Detect which cell encompasses the target text, then output its (x, y) center coordinate. 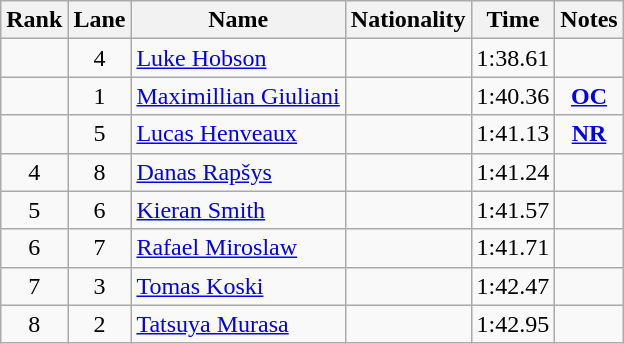
1:41.57 (513, 210)
Nationality (408, 20)
Notes (589, 20)
Maximillian Giuliani (238, 96)
1:38.61 (513, 58)
Rank (34, 20)
1:42.95 (513, 324)
1:40.36 (513, 96)
Kieran Smith (238, 210)
1:41.13 (513, 134)
Name (238, 20)
Tomas Koski (238, 286)
Time (513, 20)
3 (100, 286)
2 (100, 324)
1:42.47 (513, 286)
1:41.24 (513, 172)
Lucas Henveaux (238, 134)
NR (589, 134)
1 (100, 96)
Tatsuya Murasa (238, 324)
Danas Rapšys (238, 172)
1:41.71 (513, 248)
Lane (100, 20)
Rafael Miroslaw (238, 248)
OC (589, 96)
Luke Hobson (238, 58)
